Search for the cell housing the specified text and yield its [x, y] center coordinate. 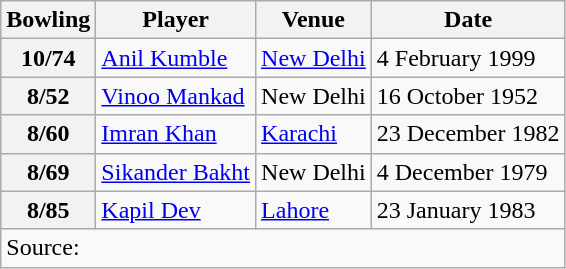
Karachi [314, 134]
Date [468, 20]
4 February 1999 [468, 58]
Venue [314, 20]
10/74 [48, 58]
Bowling [48, 20]
23 December 1982 [468, 134]
Anil Kumble [176, 58]
Vinoo Mankad [176, 96]
Imran Khan [176, 134]
8/60 [48, 134]
8/85 [48, 210]
16 October 1952 [468, 96]
Lahore [314, 210]
Source: [283, 248]
8/52 [48, 96]
4 December 1979 [468, 172]
Player [176, 20]
8/69 [48, 172]
Kapil Dev [176, 210]
23 January 1983 [468, 210]
Sikander Bakht [176, 172]
